Detect which cell encompasses the target text, then output its (x, y) center coordinate. 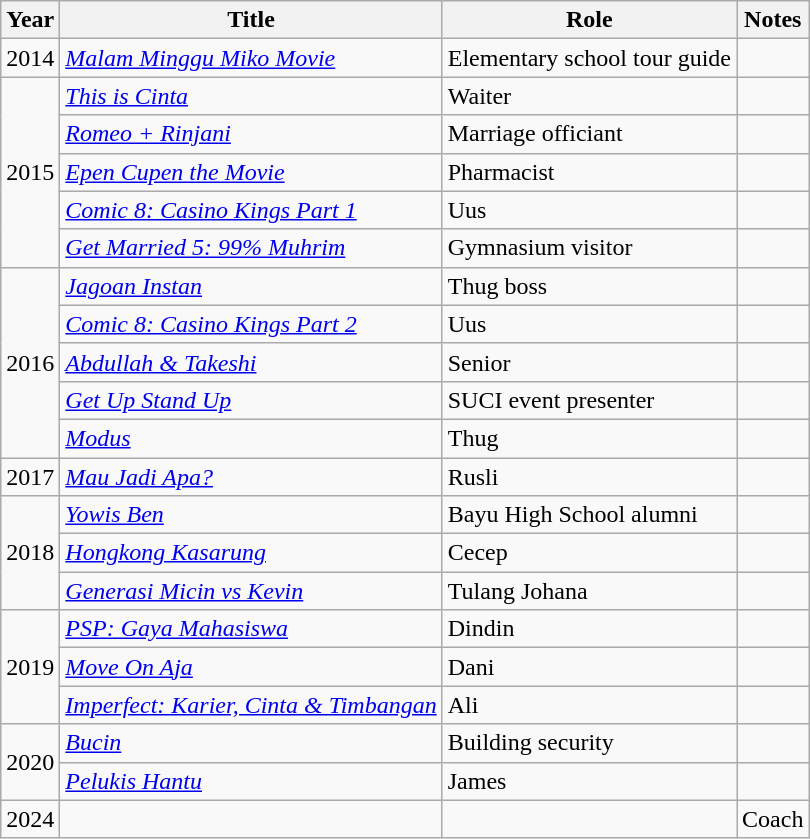
Mau Jadi Apa? (251, 477)
Yowis Ben (251, 515)
Senior (589, 362)
Hongkong Kasarung (251, 553)
2019 (30, 667)
Thug (589, 438)
Malam Minggu Miko Movie (251, 58)
Move On Aja (251, 667)
Role (589, 20)
Abdullah & Takeshi (251, 362)
Title (251, 20)
Marriage officiant (589, 134)
Cecep (589, 553)
Bayu High School alumni (589, 515)
Year (30, 20)
Pharmacist (589, 172)
This is Cinta (251, 96)
Romeo + Rinjani (251, 134)
2020 (30, 762)
Generasi Micin vs Kevin (251, 591)
Notes (773, 20)
Thug boss (589, 286)
Gymnasium visitor (589, 248)
Get Married 5: 99% Muhrim (251, 248)
2017 (30, 477)
SUCI event presenter (589, 400)
Bucin (251, 743)
Jagoan Instan (251, 286)
Epen Cupen the Movie (251, 172)
2018 (30, 553)
Pelukis Hantu (251, 781)
Dani (589, 667)
Modus (251, 438)
James (589, 781)
2014 (30, 58)
2024 (30, 819)
Elementary school tour guide (589, 58)
2015 (30, 172)
Coach (773, 819)
2016 (30, 362)
Rusli (589, 477)
Comic 8: Casino Kings Part 1 (251, 210)
Ali (589, 705)
Building security (589, 743)
Get Up Stand Up (251, 400)
Imperfect: Karier, Cinta & Timbangan (251, 705)
Dindin (589, 629)
PSP: Gaya Mahasiswa (251, 629)
Tulang Johana (589, 591)
Comic 8: Casino Kings Part 2 (251, 324)
Waiter (589, 96)
